Search for the cell housing the specified text and yield its [x, y] center coordinate. 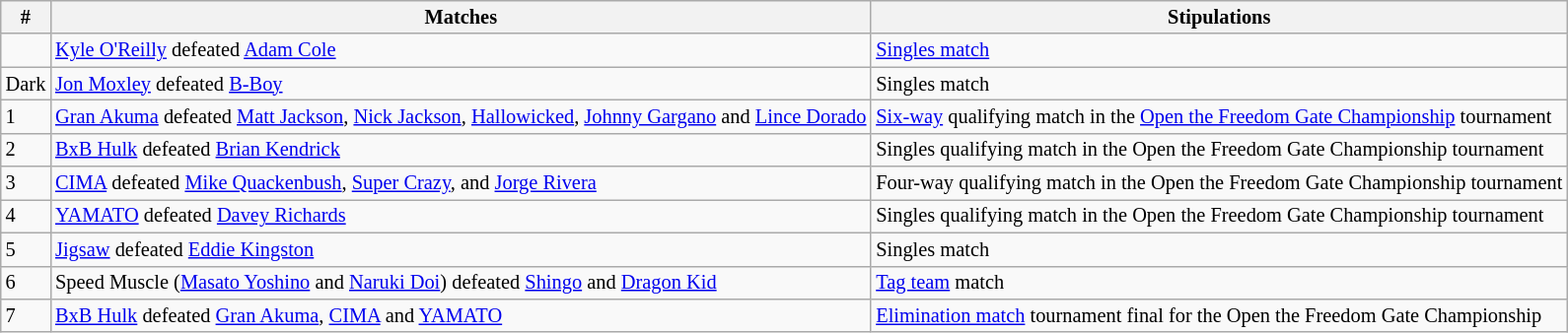
Six-way qualifying match in the Open the Freedom Gate Championship tournament [1219, 116]
# [26, 17]
6 [26, 283]
Four-way qualifying match in the Open the Freedom Gate Championship tournament [1219, 183]
Speed Muscle (Masato Yoshino and Naruki Doi) defeated Shingo and Dragon Kid [461, 283]
BxB Hulk defeated Brian Kendrick [461, 150]
Jigsaw defeated Eddie Kingston [461, 249]
7 [26, 315]
3 [26, 183]
4 [26, 216]
5 [26, 249]
YAMATO defeated Davey Richards [461, 216]
Gran Akuma defeated Matt Jackson, Nick Jackson, Hallowicked, Johnny Gargano and Lince Dorado [461, 116]
CIMA defeated Mike Quackenbush, Super Crazy, and Jorge Rivera [461, 183]
Stipulations [1219, 17]
BxB Hulk defeated Gran Akuma, CIMA and YAMATO [461, 315]
1 [26, 116]
Elimination match tournament final for the Open the Freedom Gate Championship [1219, 315]
Kyle O'Reilly defeated Adam Cole [461, 50]
Matches [461, 17]
2 [26, 150]
Jon Moxley defeated B-Boy [461, 84]
Tag team match [1219, 283]
Dark [26, 84]
